Determine the (X, Y) coordinate at the center of the cell enclosing the given text.  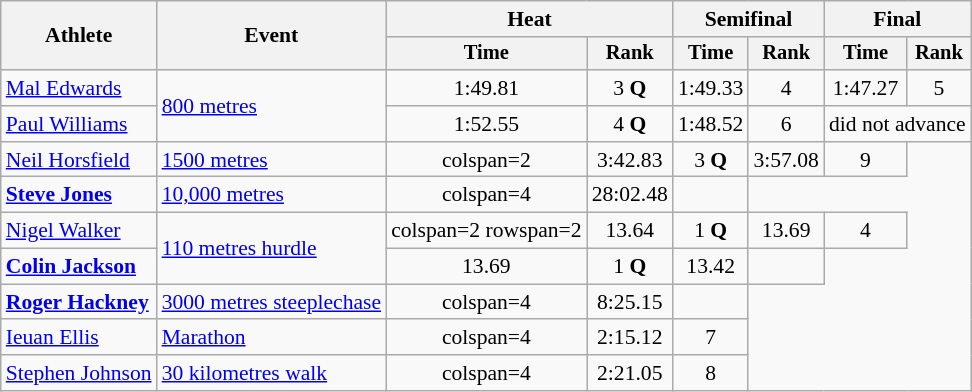
4 Q (630, 124)
Neil Horsfield (79, 160)
8:25.15 (630, 302)
800 metres (272, 106)
1500 metres (272, 160)
1:48.52 (710, 124)
colspan=2 (486, 160)
1:49.81 (486, 88)
Nigel Walker (79, 231)
7 (710, 338)
Colin Jackson (79, 267)
2:21.05 (630, 373)
3000 metres steeplechase (272, 302)
Roger Hackney (79, 302)
13.64 (630, 231)
6 (786, 124)
Ieuan Ellis (79, 338)
Event (272, 36)
110 metres hurdle (272, 248)
3:57.08 (786, 160)
28:02.48 (630, 195)
Marathon (272, 338)
colspan=2 rowspan=2 (486, 231)
Heat (530, 19)
10,000 metres (272, 195)
30 kilometres walk (272, 373)
Final (898, 19)
Steve Jones (79, 195)
9 (866, 160)
1:47.27 (866, 88)
1:52.55 (486, 124)
2:15.12 (630, 338)
13.42 (710, 267)
did not advance (898, 124)
Athlete (79, 36)
8 (710, 373)
Paul Williams (79, 124)
Stephen Johnson (79, 373)
Semifinal (748, 19)
1:49.33 (710, 88)
3:42.83 (630, 160)
Mal Edwards (79, 88)
5 (939, 88)
